Output the (X, Y) coordinate of the center of the cell containing the given text.  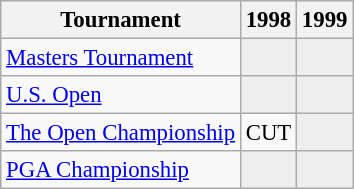
Tournament (121, 20)
Masters Tournament (121, 58)
The Open Championship (121, 133)
CUT (268, 133)
U.S. Open (121, 95)
PGA Championship (121, 170)
1999 (325, 20)
1998 (268, 20)
